For the text-containing cell, return its midpoint in [x, y] coordinate format. 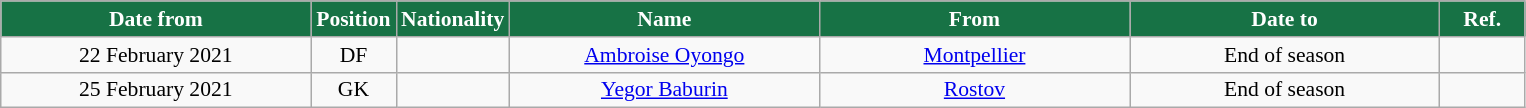
Ref. [1482, 19]
Yegor Baburin [664, 90]
Position [354, 19]
DF [354, 55]
Ambroise Oyongo [664, 55]
From [974, 19]
22 February 2021 [156, 55]
Date to [1285, 19]
25 February 2021 [156, 90]
Date from [156, 19]
Rostov [974, 90]
Montpellier [974, 55]
GK [354, 90]
Name [664, 19]
Nationality [452, 19]
